For the text-containing cell, return its midpoint in (x, y) coordinate format. 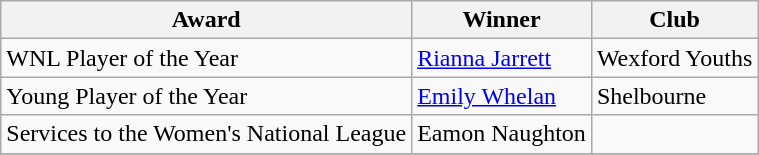
Club (674, 20)
Rianna Jarrett (502, 58)
Eamon Naughton (502, 134)
Emily Whelan (502, 96)
Young Player of the Year (206, 96)
Wexford Youths (674, 58)
Shelbourne (674, 96)
WNL Player of the Year (206, 58)
Winner (502, 20)
Services to the Women's National League (206, 134)
Award (206, 20)
